From the cell containing the given text, extract its center point as [x, y] coordinate. 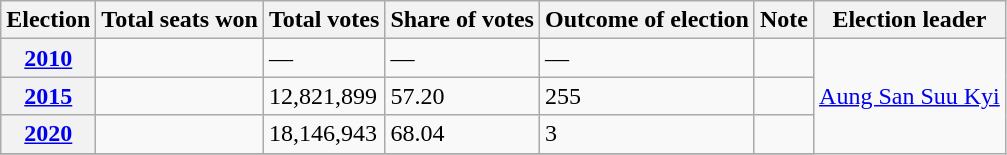
Share of votes [462, 20]
Total seats won [180, 20]
Outcome of election [646, 20]
Election [48, 20]
Election leader [910, 20]
Total votes [324, 20]
2020 [48, 134]
255 [646, 96]
2010 [48, 58]
Aung San Suu Kyi [910, 96]
Note [784, 20]
2015 [48, 96]
57.20 [462, 96]
68.04 [462, 134]
12,821,899 [324, 96]
18,146,943 [324, 134]
3 [646, 134]
